Detect which cell encompasses the target text, then output its [X, Y] center coordinate. 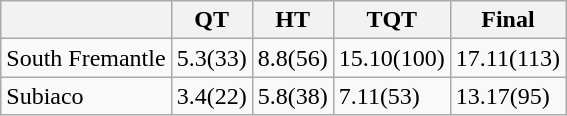
7.11(53) [392, 96]
QT [212, 20]
HT [292, 20]
3.4(22) [212, 96]
South Fremantle [86, 58]
TQT [392, 20]
13.17(95) [508, 96]
5.3(33) [212, 58]
8.8(56) [292, 58]
5.8(38) [292, 96]
Final [508, 20]
15.10(100) [392, 58]
17.11(113) [508, 58]
Subiaco [86, 96]
